Find where the given text appears and provide that cell's center as [X, Y] coordinate. 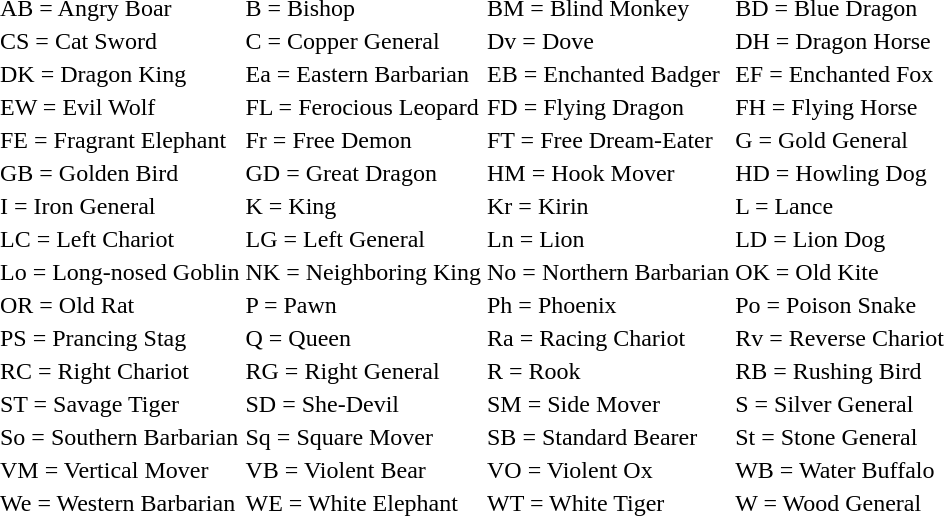
FT = Free Dream-Eater [608, 140]
NK = Neighboring King [364, 272]
HM = Hook Mover [608, 173]
Ra = Racing Chariot [608, 338]
LG = Left General [364, 239]
P = Pawn [364, 305]
Kr = Kirin [608, 206]
Ea = Eastern Barbarian [364, 74]
C = Copper General [364, 41]
SM = Side Mover [608, 404]
FL = Ferocious Leopard [364, 107]
Q = Queen [364, 338]
FD = Flying Dragon [608, 107]
K = King [364, 206]
Sq = Square Mover [364, 437]
RG = Right General [364, 371]
Fr = Free Demon [364, 140]
EB = Enchanted Badger [608, 74]
SD = She-Devil [364, 404]
No = Northern Barbarian [608, 272]
Dv = Dove [608, 41]
Ph = Phoenix [608, 305]
VB = Violent Bear [364, 470]
VO = Violent Ox [608, 470]
Ln = Lion [608, 239]
GD = Great Dragon [364, 173]
R = Rook [608, 371]
SB = Standard Bearer [608, 437]
